Find where the given text appears and provide that cell's center as [x, y] coordinate. 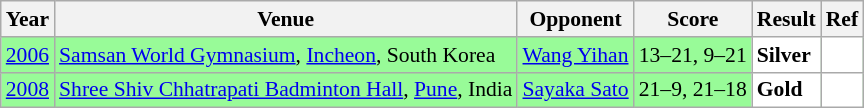
Silver [786, 55]
2008 [28, 90]
Gold [786, 90]
13–21, 9–21 [693, 55]
Shree Shiv Chhatrapati Badminton Hall, Pune, India [286, 90]
Result [786, 19]
21–9, 21–18 [693, 90]
Samsan World Gymnasium, Incheon, South Korea [286, 55]
Wang Yihan [575, 55]
Year [28, 19]
Score [693, 19]
Ref [842, 19]
Sayaka Sato [575, 90]
Opponent [575, 19]
Venue [286, 19]
2006 [28, 55]
